Scan for the cell matching the given text and deliver its (x, y) coordinate at center. 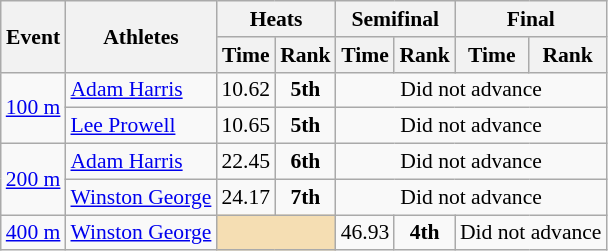
Heats (276, 19)
10.65 (246, 126)
200 m (34, 180)
Semifinal (396, 19)
46.93 (366, 233)
4th (424, 233)
Lee Prowell (140, 126)
7th (306, 197)
400 m (34, 233)
6th (306, 162)
Final (531, 19)
100 m (34, 108)
Event (34, 36)
24.17 (246, 197)
22.45 (246, 162)
10.62 (246, 90)
Athletes (140, 36)
